Output the [X, Y] coordinate of the center of the cell containing the given text.  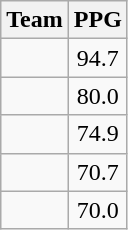
94.7 [98, 58]
80.0 [98, 96]
70.7 [98, 172]
Team [35, 20]
74.9 [98, 134]
PPG [98, 20]
70.0 [98, 210]
